Return [X, Y] of the center of cell containing provided text 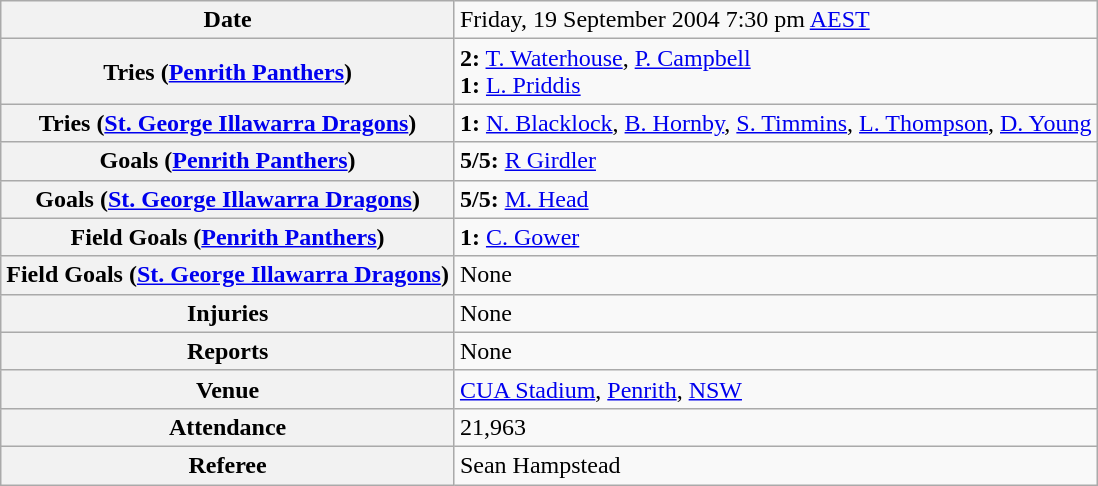
Injuries [228, 313]
Attendance [228, 427]
2: T. Waterhouse, P. Campbell 1: L. Priddis [775, 72]
5/5: M. Head [775, 199]
Sean Hampstead [775, 465]
Field Goals (St. George Illawarra Dragons) [228, 275]
Goals (St. George Illawarra Dragons) [228, 199]
Friday, 19 September 2004 7:30 pm AEST [775, 20]
5/5: R Girdler [775, 161]
Reports [228, 351]
Tries (Penrith Panthers) [228, 72]
21,963 [775, 427]
Referee [228, 465]
Tries (St. George Illawarra Dragons) [228, 123]
1: C. Gower [775, 237]
CUA Stadium, Penrith, NSW [775, 389]
Field Goals (Penrith Panthers) [228, 237]
1: N. Blacklock, B. Hornby, S. Timmins, L. Thompson, D. Young [775, 123]
Goals (Penrith Panthers) [228, 161]
Venue [228, 389]
Date [228, 20]
